From the cell containing the given text, extract its center point as [x, y] coordinate. 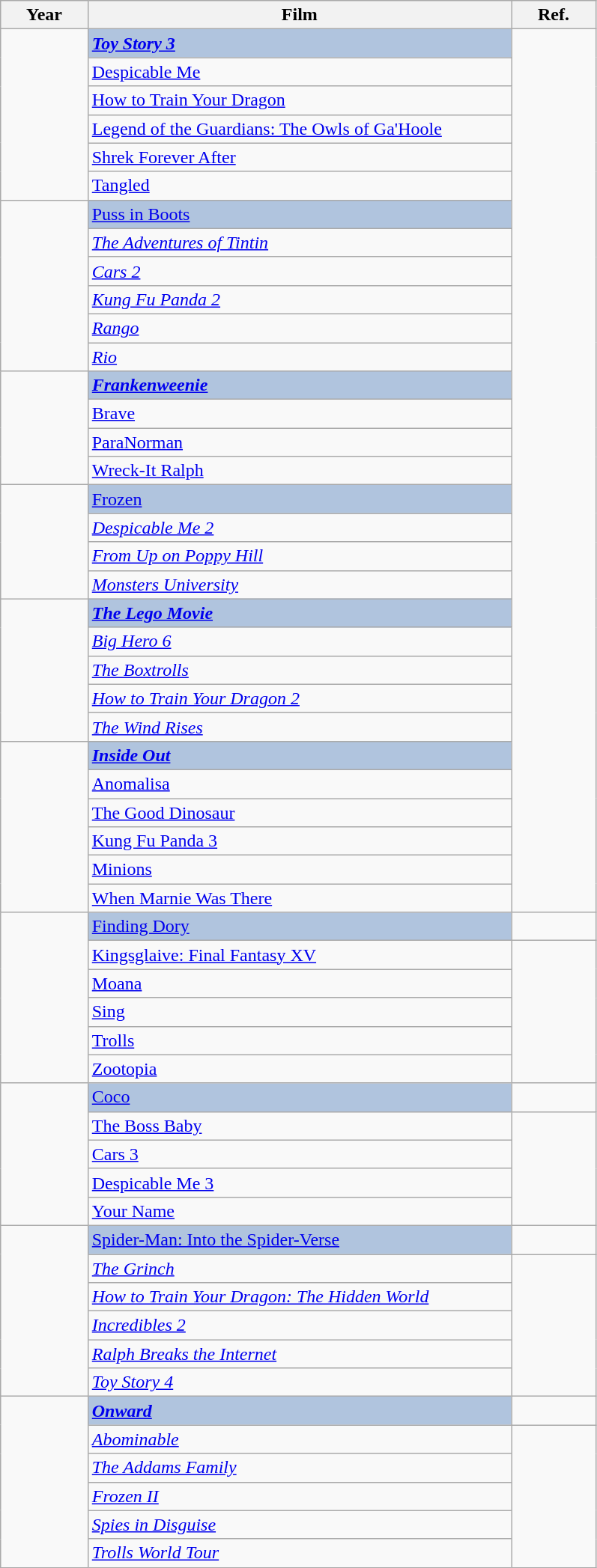
The Boxtrolls [300, 670]
Cars 3 [300, 1154]
Cars 2 [300, 271]
Zootopia [300, 1069]
Spies in Disguise [300, 1525]
Inside Out [300, 755]
Ralph Breaks the Internet [300, 1354]
Tangled [300, 186]
Wreck-It Ralph [300, 471]
How to Train Your Dragon 2 [300, 698]
Kingsglaive: Final Fantasy XV [300, 955]
Trolls World Tour [300, 1553]
Puss in Boots [300, 214]
The Boss Baby [300, 1126]
Film [300, 15]
Coco [300, 1097]
Kung Fu Panda 2 [300, 299]
From Up on Poppy Hill [300, 556]
Frozen II [300, 1496]
Sing [300, 1012]
Toy Story 3 [300, 43]
Monsters University [300, 585]
Rio [300, 357]
Anomalisa [300, 784]
Moana [300, 983]
Despicable Me 2 [300, 528]
The Good Dinosaur [300, 812]
Year [44, 15]
The Wind Rises [300, 727]
Despicable Me 3 [300, 1183]
Incredibles 2 [300, 1326]
Despicable Me [300, 72]
Shrek Forever After [300, 157]
Your Name [300, 1211]
ParaNorman [300, 442]
How to Train Your Dragon: The Hidden World [300, 1297]
The Adventures of Tintin [300, 242]
Kung Fu Panda 3 [300, 841]
Toy Story 4 [300, 1382]
Rango [300, 328]
Spider-Man: Into the Spider-Verse [300, 1239]
The Lego Movie [300, 613]
Finding Dory [300, 927]
Frozen [300, 499]
When Marnie Was There [300, 898]
Big Hero 6 [300, 641]
Minions [300, 870]
Onward [300, 1411]
The Addams Family [300, 1468]
Abominable [300, 1439]
Ref. [553, 15]
Legend of the Guardians: The Owls of Ga'Hoole [300, 129]
Trolls [300, 1040]
Brave [300, 414]
The Grinch [300, 1269]
How to Train Your Dragon [300, 100]
Frankenweenie [300, 385]
